Return the [x, y] coordinate for the center point of the cell that contains the specified text.  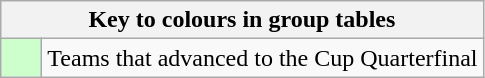
Key to colours in group tables [242, 20]
Teams that advanced to the Cup Quarterfinal [262, 58]
